Scan for the cell matching the given text and deliver its [x, y] coordinate at center. 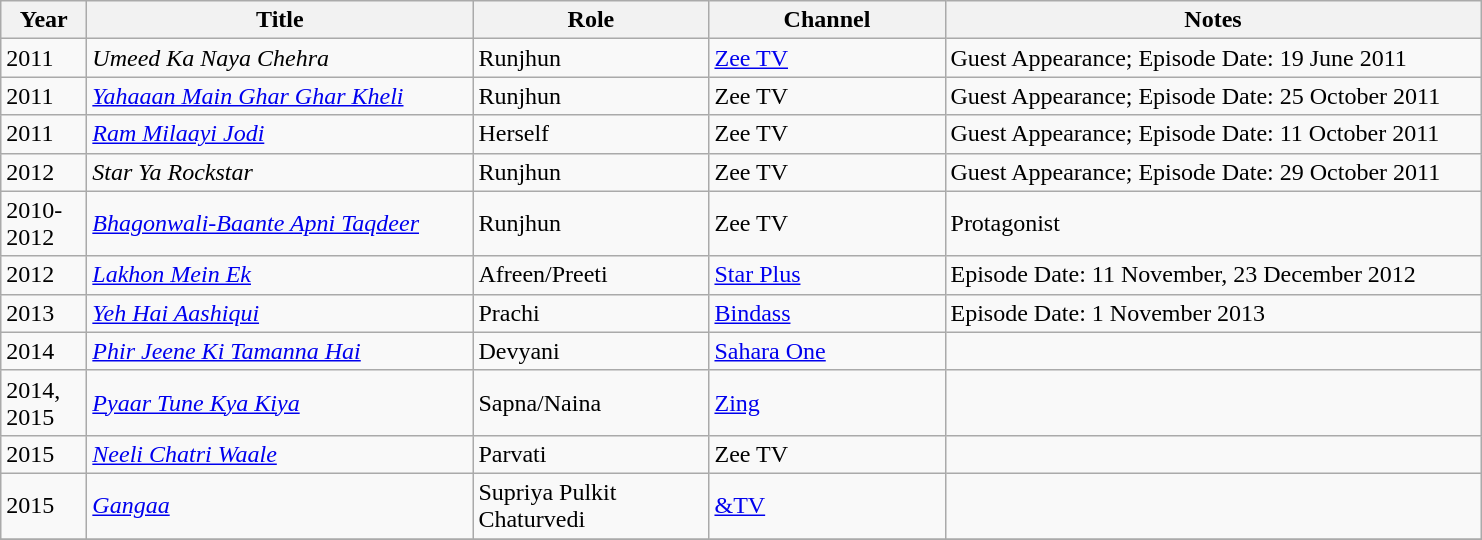
2014 [44, 351]
Guest Appearance; Episode Date: 29 October 2011 [1213, 172]
Episode Date: 11 November, 23 December 2012 [1213, 275]
Star Ya Rockstar [280, 172]
Guest Appearance; Episode Date: 11 October 2011 [1213, 134]
Devyani [591, 351]
Star Plus [827, 275]
Gangaa [280, 506]
Sapna/Naina [591, 402]
2013 [44, 313]
Zing [827, 402]
Year [44, 20]
2010-2012 [44, 224]
Sahara One [827, 351]
Title [280, 20]
Guest Appearance; Episode Date: 19 June 2011 [1213, 58]
2014, 2015 [44, 402]
Parvati [591, 454]
Bindass [827, 313]
Lakhon Mein Ek [280, 275]
Phir Jeene Ki Tamanna Hai [280, 351]
Afreen/Preeti [591, 275]
Supriya Pulkit Chaturvedi [591, 506]
Ram Milaayi Jodi [280, 134]
Episode Date: 1 November 2013 [1213, 313]
Role [591, 20]
Herself [591, 134]
Prachi [591, 313]
&TV [827, 506]
Channel [827, 20]
Neeli Chatri Waale [280, 454]
Bhagonwali-Baante Apni Taqdeer [280, 224]
Notes [1213, 20]
Protagonist [1213, 224]
Yahaaan Main Ghar Ghar Kheli [280, 96]
Pyaar Tune Kya Kiya [280, 402]
Umeed Ka Naya Chehra [280, 58]
Guest Appearance; Episode Date: 25 October 2011 [1213, 96]
Yeh Hai Aashiqui [280, 313]
